Pinpoint the cell where the given text exists, returning its [X, Y] midpoint coordinate. 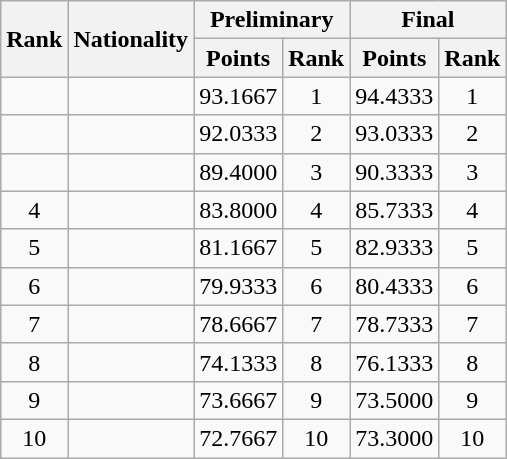
89.4000 [238, 172]
Final [428, 20]
79.9333 [238, 286]
81.1667 [238, 248]
73.5000 [394, 400]
Nationality [131, 39]
76.1333 [394, 362]
94.4333 [394, 96]
72.7667 [238, 438]
93.1667 [238, 96]
74.1333 [238, 362]
73.3000 [394, 438]
Preliminary [272, 20]
80.4333 [394, 286]
73.6667 [238, 400]
93.0333 [394, 134]
83.8000 [238, 210]
85.7333 [394, 210]
78.7333 [394, 324]
92.0333 [238, 134]
82.9333 [394, 248]
78.6667 [238, 324]
90.3333 [394, 172]
